Scan for the cell matching the given text and deliver its (x, y) coordinate at center. 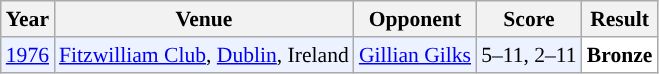
Venue (204, 19)
Result (620, 19)
Fitzwilliam Club, Dublin, Ireland (204, 55)
1976 (28, 55)
Bronze (620, 55)
Year (28, 19)
Opponent (415, 19)
Score (529, 19)
Gillian Gilks (415, 55)
5–11, 2–11 (529, 55)
